Output the [X, Y] coordinate of the center of the cell containing the given text.  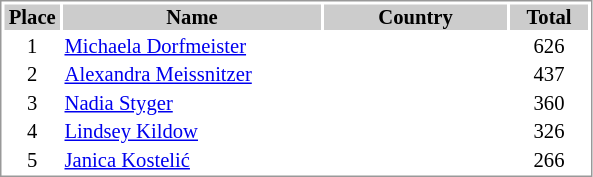
326 [549, 131]
437 [549, 75]
Janica Kostelić [192, 160]
Nadia Styger [192, 103]
Country [416, 17]
4 [32, 131]
266 [549, 160]
Michaela Dorfmeister [192, 46]
Alexandra Meissnitzer [192, 75]
1 [32, 46]
2 [32, 75]
Total [549, 17]
Name [192, 17]
5 [32, 160]
360 [549, 103]
3 [32, 103]
626 [549, 46]
Lindsey Kildow [192, 131]
Place [32, 17]
